Locate the cell with the specified text and output its (x, y) center coordinate. 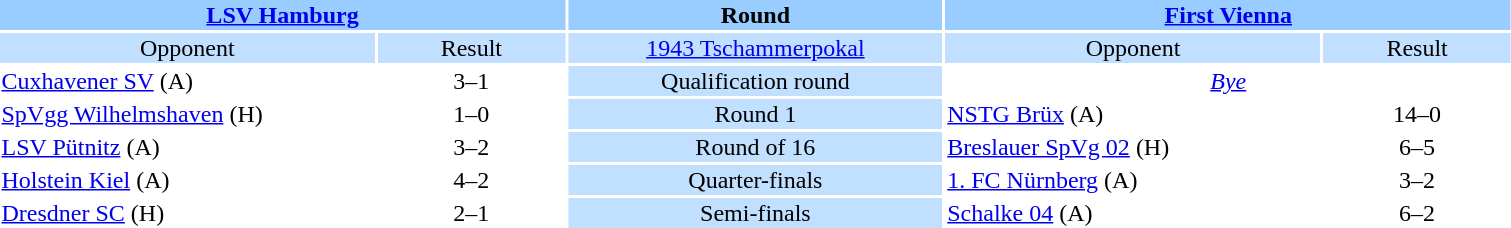
6–5 (1416, 147)
Round 1 (756, 114)
LSV Hamburg (282, 15)
Round (756, 15)
Schalke 04 (A) (1134, 213)
LSV Pütnitz (A) (188, 147)
1943 Tschammerpokal (756, 48)
6–2 (1416, 213)
4–2 (472, 180)
Qualification round (756, 81)
Dresdner SC (H) (188, 213)
3–1 (472, 81)
1–0 (472, 114)
Semi-finals (756, 213)
Bye (1228, 81)
Holstein Kiel (A) (188, 180)
2–1 (472, 213)
First Vienna (1228, 15)
Breslauer SpVg 02 (H) (1134, 147)
SpVgg Wilhelmshaven (H) (188, 114)
14–0 (1416, 114)
NSTG Brüx (A) (1134, 114)
1. FC Nürnberg (A) (1134, 180)
Round of 16 (756, 147)
Quarter-finals (756, 180)
Cuxhavener SV (A) (188, 81)
